Determine the (x, y) coordinate at the center of the cell enclosing the given text.  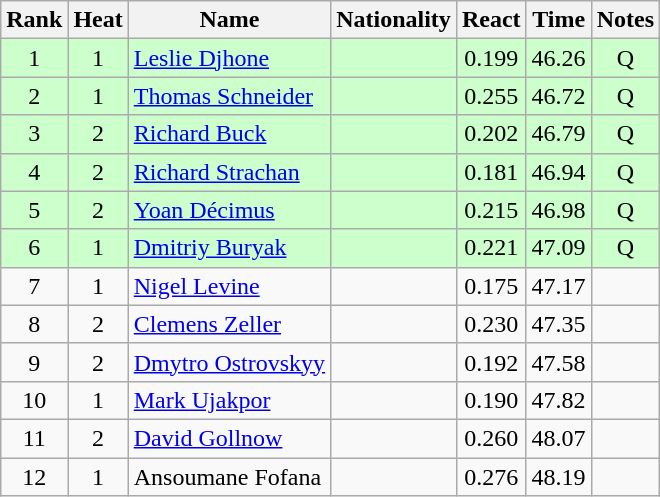
0.221 (491, 248)
46.94 (558, 172)
5 (34, 210)
Nationality (394, 20)
47.17 (558, 286)
6 (34, 248)
0.190 (491, 400)
Name (229, 20)
47.82 (558, 400)
Time (558, 20)
David Gollnow (229, 438)
Heat (98, 20)
4 (34, 172)
React (491, 20)
Nigel Levine (229, 286)
Richard Buck (229, 134)
Mark Ujakpor (229, 400)
47.58 (558, 362)
Rank (34, 20)
Yoan Décimus (229, 210)
46.26 (558, 58)
10 (34, 400)
11 (34, 438)
Ansoumane Fofana (229, 477)
48.07 (558, 438)
Notes (625, 20)
8 (34, 324)
0.199 (491, 58)
0.215 (491, 210)
47.09 (558, 248)
0.260 (491, 438)
0.276 (491, 477)
46.79 (558, 134)
Dmytro Ostrovskyy (229, 362)
0.192 (491, 362)
9 (34, 362)
0.181 (491, 172)
47.35 (558, 324)
46.98 (558, 210)
46.72 (558, 96)
0.255 (491, 96)
Leslie Djhone (229, 58)
0.202 (491, 134)
Thomas Schneider (229, 96)
3 (34, 134)
Clemens Zeller (229, 324)
Richard Strachan (229, 172)
Dmitriy Buryak (229, 248)
0.230 (491, 324)
7 (34, 286)
0.175 (491, 286)
48.19 (558, 477)
12 (34, 477)
